Pinpoint the cell where the given text exists, returning its [X, Y] midpoint coordinate. 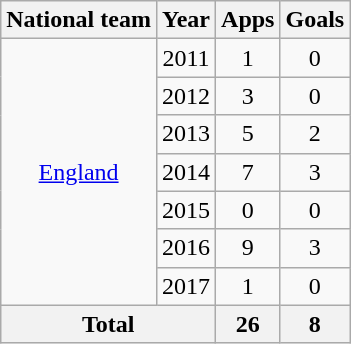
2012 [186, 96]
5 [248, 134]
2013 [186, 134]
Year [186, 20]
8 [315, 324]
2017 [186, 286]
2014 [186, 172]
2016 [186, 248]
Total [108, 324]
Goals [315, 20]
7 [248, 172]
National team [79, 20]
9 [248, 248]
England [79, 172]
2015 [186, 210]
2 [315, 134]
Apps [248, 20]
2011 [186, 58]
26 [248, 324]
